Output the [x, y] coordinate of the center of the cell containing the given text.  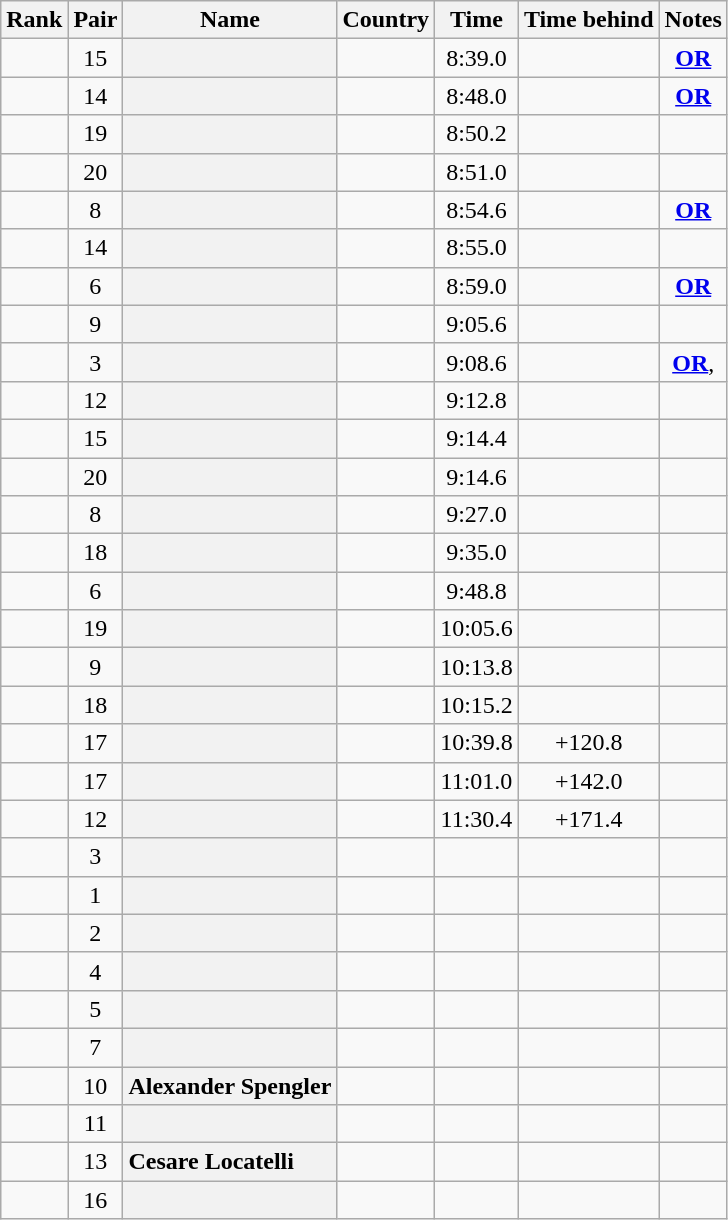
Alexander Spengler [230, 1085]
8:59.0 [477, 286]
Rank [34, 20]
11 [96, 1124]
Cesare Locatelli [230, 1162]
Time behind [588, 20]
8:55.0 [477, 248]
Notes [693, 20]
9:48.8 [477, 591]
9:08.6 [477, 362]
8:39.0 [477, 58]
8:48.0 [477, 96]
10:05.6 [477, 629]
7 [96, 1047]
11:30.4 [477, 819]
10:13.8 [477, 667]
16 [96, 1200]
+120.8 [588, 743]
9:14.6 [477, 477]
Pair [96, 20]
10:15.2 [477, 705]
9:35.0 [477, 553]
9:14.4 [477, 438]
9:27.0 [477, 515]
10:39.8 [477, 743]
8:54.6 [477, 210]
8:51.0 [477, 172]
+171.4 [588, 819]
1 [96, 895]
Country [386, 20]
4 [96, 971]
Time [477, 20]
9:05.6 [477, 324]
+142.0 [588, 781]
11:01.0 [477, 781]
2 [96, 933]
OR, [693, 362]
10 [96, 1085]
Name [230, 20]
8:50.2 [477, 134]
13 [96, 1162]
9:12.8 [477, 400]
5 [96, 1009]
